Return [X, Y] of the center of cell containing provided text 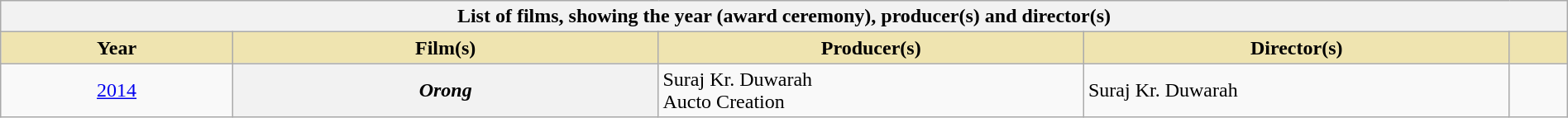
Director(s) [1297, 48]
Suraj Kr. DuwarahAucto Creation [872, 91]
Year [117, 48]
List of films, showing the year (award ceremony), producer(s) and director(s) [784, 17]
Producer(s) [872, 48]
Orong [445, 91]
Film(s) [445, 48]
Suraj Kr. Duwarah [1297, 91]
2014 [117, 91]
